Determine the [X, Y] coordinate at the center of the cell enclosing the given text.  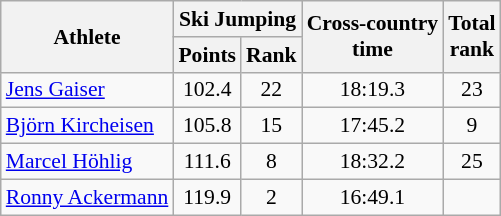
23 [472, 90]
Ski Jumping [237, 19]
8 [272, 162]
Cross-country time [373, 36]
22 [272, 90]
25 [472, 162]
Jens Gaiser [88, 90]
Points [207, 55]
119.9 [207, 197]
Total rank [472, 36]
105.8 [207, 126]
18:19.3 [373, 90]
Athlete [88, 36]
Björn Kircheisen [88, 126]
15 [272, 126]
16:49.1 [373, 197]
17:45.2 [373, 126]
Ronny Ackermann [88, 197]
18:32.2 [373, 162]
2 [272, 197]
Marcel Höhlig [88, 162]
Rank [272, 55]
9 [472, 126]
102.4 [207, 90]
111.6 [207, 162]
